Provide the (x, y) coordinate of the cell's center where the given text is located.  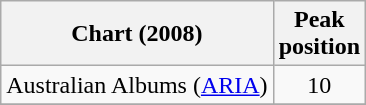
Chart (2008) (137, 34)
Australian Albums (ARIA) (137, 85)
Peakposition (319, 34)
10 (319, 85)
